Return (X, Y) of the center of cell containing provided text 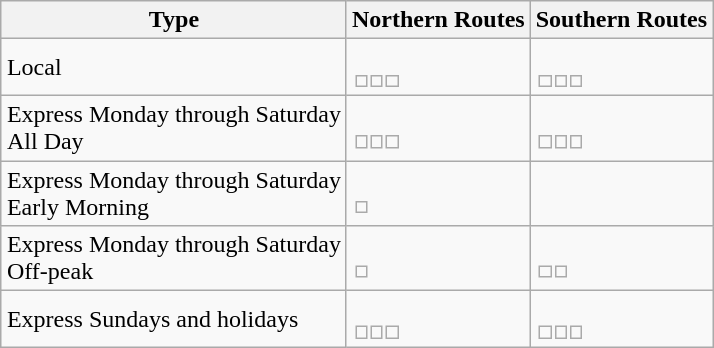
Northern Routes (438, 20)
Express Monday through SaturdayAll Day (174, 128)
Express Monday through SaturdayEarly Morning (174, 192)
Express Monday through SaturdayOff-peak (174, 258)
Type (174, 20)
Local (174, 68)
Express Sundays and holidays (174, 320)
Southern Routes (621, 20)
